Detect which cell encompasses the target text, then output its (X, Y) center coordinate. 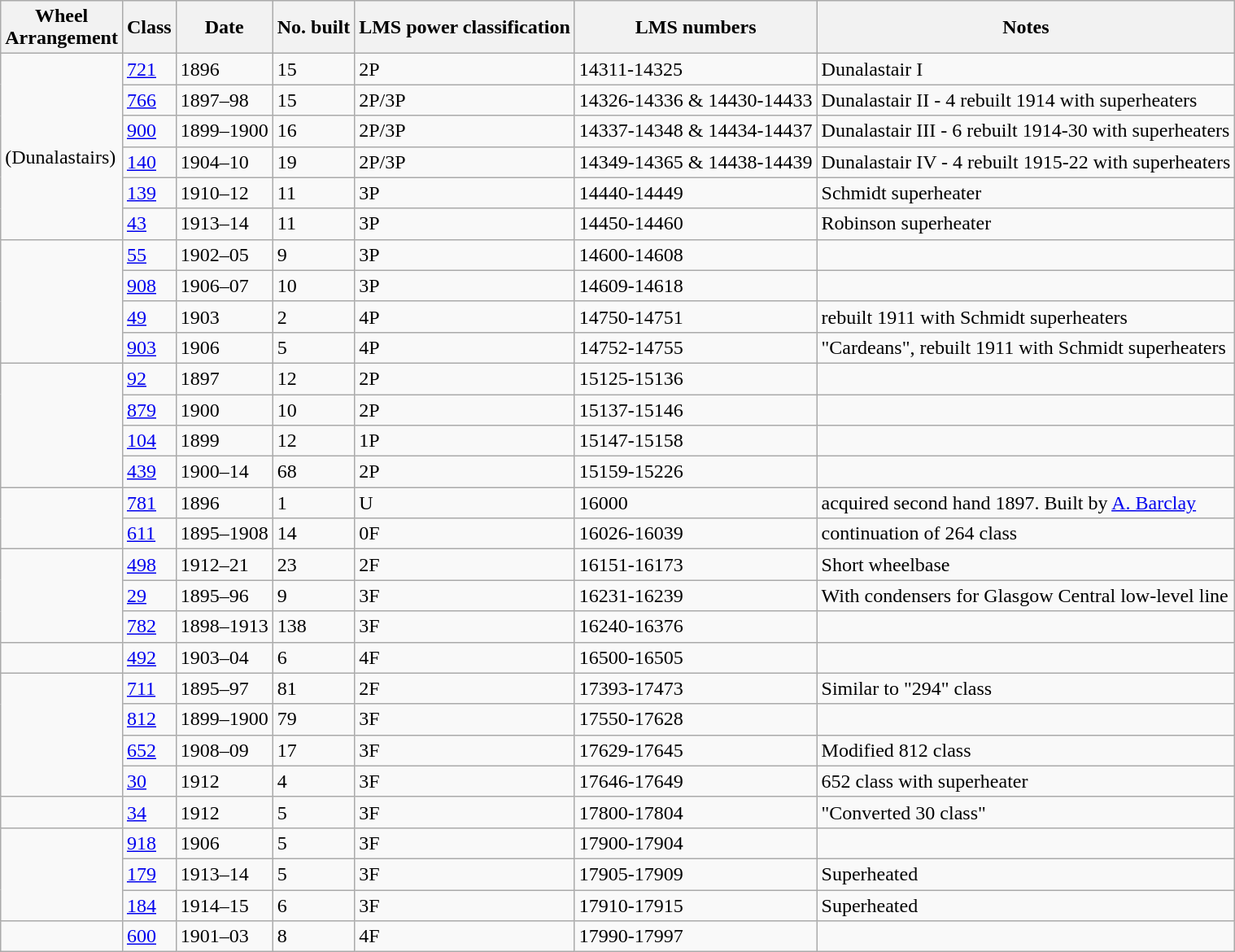
15159-15226 (696, 472)
1P (465, 441)
14311-14325 (696, 69)
879 (149, 409)
continuation of 264 class (1026, 534)
1904–10 (225, 162)
766 (149, 100)
19 (313, 162)
14450-14460 (696, 224)
16151-16173 (696, 565)
14 (313, 534)
1895–97 (225, 688)
With condensers for Glasgow Central low-level line (1026, 596)
15125-15136 (696, 378)
1897 (225, 378)
1910–12 (225, 193)
14752-14755 (696, 347)
711 (149, 688)
acquired second hand 1897. Built by A. Barclay (1026, 503)
LMS power classification (465, 28)
49 (149, 317)
(Dunalastairs) (62, 146)
U (465, 503)
17550-17628 (696, 719)
17910-17915 (696, 906)
Robinson superheater (1026, 224)
Dunalastair I (1026, 69)
rebuilt 1911 with Schmidt superheaters (1026, 317)
79 (313, 719)
Schmidt superheater (1026, 193)
139 (149, 193)
92 (149, 378)
Modified 812 class (1026, 750)
17905-17909 (696, 874)
2 (313, 317)
"Converted 30 class" (1026, 812)
104 (149, 441)
Short wheelbase (1026, 565)
1899 (225, 441)
17800-17804 (696, 812)
4 (313, 781)
Dunalastair III - 6 rebuilt 1914-30 with superheaters (1026, 131)
14600-14608 (696, 255)
611 (149, 534)
1897–98 (225, 100)
903 (149, 347)
1906–07 (225, 286)
15137-15146 (696, 409)
16000 (696, 503)
1908–09 (225, 750)
16026-16039 (696, 534)
Class (149, 28)
34 (149, 812)
1898–1913 (225, 627)
8 (313, 937)
Dunalastair II - 4 rebuilt 1914 with superheaters (1026, 100)
No. built (313, 28)
908 (149, 286)
17629-17645 (696, 750)
900 (149, 131)
652 class with superheater (1026, 781)
17900-17904 (696, 843)
14750-14751 (696, 317)
1895–1908 (225, 534)
140 (149, 162)
30 (149, 781)
16500-16505 (696, 657)
23 (313, 565)
LMS numbers (696, 28)
781 (149, 503)
179 (149, 874)
14326-14336 & 14430-14433 (696, 100)
812 (149, 719)
14349-14365 & 14438-14439 (696, 162)
1914–15 (225, 906)
0F (465, 534)
Notes (1026, 28)
1900 (225, 409)
14609-14618 (696, 286)
15147-15158 (696, 441)
17990-17997 (696, 937)
17646-17649 (696, 781)
600 (149, 937)
43 (149, 224)
14337-14348 & 14434-14437 (696, 131)
492 (149, 657)
16240-16376 (696, 627)
1900–14 (225, 472)
14440-14449 (696, 193)
17 (313, 750)
Date (225, 28)
1903–04 (225, 657)
29 (149, 596)
498 (149, 565)
"Cardeans", rebuilt 1911 with Schmidt superheaters (1026, 347)
1902–05 (225, 255)
918 (149, 843)
1903 (225, 317)
68 (313, 472)
721 (149, 69)
1901–03 (225, 937)
439 (149, 472)
16231-16239 (696, 596)
652 (149, 750)
16 (313, 131)
138 (313, 627)
1912–21 (225, 565)
55 (149, 255)
Dunalastair IV - 4 rebuilt 1915-22 with superheaters (1026, 162)
WheelArrangement (62, 28)
Similar to "294" class (1026, 688)
81 (313, 688)
17393-17473 (696, 688)
184 (149, 906)
1 (313, 503)
782 (149, 627)
1895–96 (225, 596)
